Provide the [X, Y] coordinate of the cell's center where the given text is located.  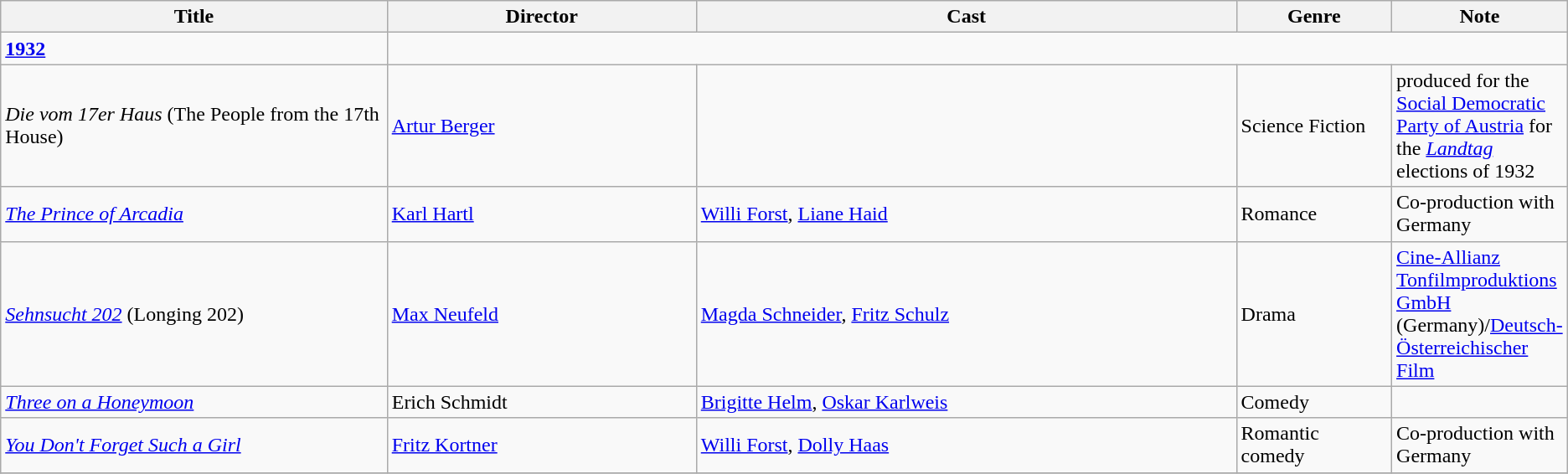
Magda Schneider, Fritz Schulz [967, 313]
Drama [1314, 313]
Romance [1314, 214]
Fritz Kortner [541, 446]
Erich Schmidt [541, 402]
Max Neufeld [541, 313]
Science Fiction [1314, 126]
Three on a Honeymoon [194, 402]
Comedy [1314, 402]
Cine-Allianz Tonfilmproduktions GmbH (Germany)/Deutsch-Österreichischer Film [1480, 313]
You Don't Forget Such a Girl [194, 446]
Artur Berger [541, 126]
Sehnsucht 202 (Longing 202) [194, 313]
Note [1480, 17]
1932 [194, 49]
Brigitte Helm, Oskar Karlweis [967, 402]
Title [194, 17]
Genre [1314, 17]
produced for the Social Democratic Party of Austria for the Landtag elections of 1932 [1480, 126]
Willi Forst, Liane Haid [967, 214]
Director [541, 17]
Die vom 17er Haus (The People from the 17th House) [194, 126]
Romantic comedy [1314, 446]
Karl Hartl [541, 214]
Cast [967, 17]
The Prince of Arcadia [194, 214]
Willi Forst, Dolly Haas [967, 446]
